Detect which cell encompasses the target text, then output its [x, y] center coordinate. 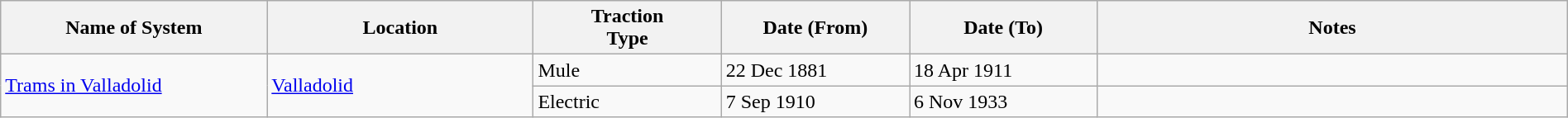
Notes [1332, 28]
Date (To) [1004, 28]
TractionType [627, 28]
18 Apr 1911 [1004, 70]
Valladolid [400, 86]
Name of System [134, 28]
Trams in Valladolid [134, 86]
Electric [627, 101]
7 Sep 1910 [815, 101]
6 Nov 1933 [1004, 101]
22 Dec 1881 [815, 70]
Location [400, 28]
Date (From) [815, 28]
Mule [627, 70]
